Return [x, y] of the center of cell containing provided text 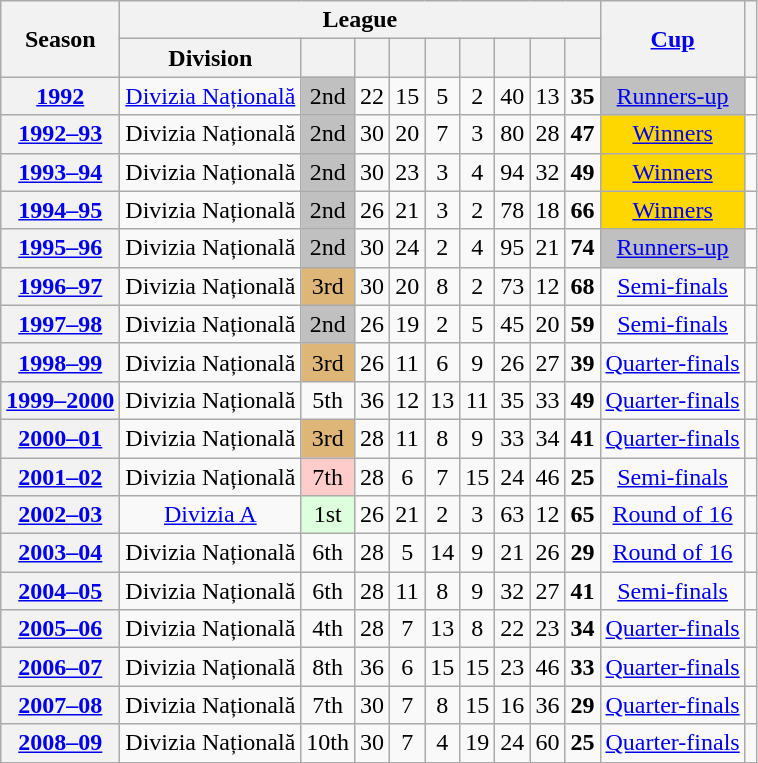
65 [582, 515]
League [360, 20]
2007–08 [60, 705]
Season [60, 39]
Division [210, 58]
1st [328, 515]
47 [582, 134]
2006–07 [60, 667]
5th [328, 400]
78 [512, 210]
63 [512, 515]
40 [512, 96]
2000–01 [60, 438]
2003–04 [60, 553]
1993–94 [60, 172]
14 [442, 553]
Divizia A [210, 515]
2004–05 [60, 591]
8th [328, 667]
2002–03 [60, 515]
18 [548, 210]
66 [582, 210]
2005–06 [60, 629]
16 [512, 705]
4th [328, 629]
59 [582, 324]
1995–96 [60, 248]
1992 [60, 96]
60 [548, 743]
95 [512, 248]
Cup [672, 39]
1996–97 [60, 286]
74 [582, 248]
80 [512, 134]
10th [328, 743]
2008–09 [60, 743]
2001–02 [60, 477]
73 [512, 286]
68 [582, 286]
1992–93 [60, 134]
45 [512, 324]
94 [512, 172]
39 [582, 362]
1999–2000 [60, 400]
1997–98 [60, 324]
1994–95 [60, 210]
1998–99 [60, 362]
